For the text-containing cell, return its midpoint in [X, Y] coordinate format. 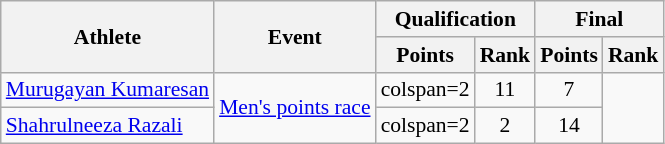
Final [599, 19]
Qualification [456, 19]
Athlete [108, 36]
14 [569, 126]
7 [569, 90]
Men's points race [294, 108]
Murugayan Kumaresan [108, 90]
11 [506, 90]
Shahrulneeza Razali [108, 126]
Event [294, 36]
2 [506, 126]
